Pinpoint the cell where the given text exists, returning its [X, Y] midpoint coordinate. 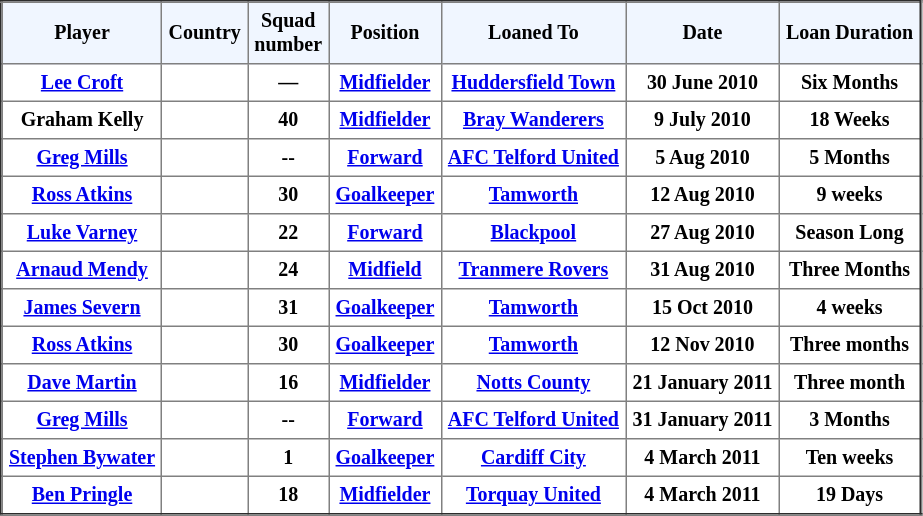
Three month [850, 383]
Ben Pringle [82, 495]
Season Long [850, 233]
Notts County [534, 383]
Midfield [385, 270]
— [288, 83]
12 Nov 2010 [702, 345]
31 [288, 308]
Six Months [850, 83]
5 Months [850, 158]
18 Weeks [850, 120]
24 [288, 270]
Bray Wanderers [534, 120]
Loan Duration [850, 33]
22 [288, 233]
4 weeks [850, 308]
Lee Croft [82, 83]
Torquay United [534, 495]
Squadnumber [288, 33]
9 weeks [850, 195]
19 Days [850, 495]
Huddersfield Town [534, 83]
3 Months [850, 420]
Ten weeks [850, 458]
Arnaud Mendy [82, 270]
15 Oct 2010 [702, 308]
5 Aug 2010 [702, 158]
Blackpool [534, 233]
Country [205, 33]
40 [288, 120]
Three months [850, 345]
James Severn [82, 308]
16 [288, 383]
Position [385, 33]
Dave Martin [82, 383]
Date [702, 33]
Stephen Bywater [82, 458]
Cardiff City [534, 458]
12 Aug 2010 [702, 195]
Player [82, 33]
31 Aug 2010 [702, 270]
31 January 2011 [702, 420]
27 Aug 2010 [702, 233]
9 July 2010 [702, 120]
Graham Kelly [82, 120]
Loaned To [534, 33]
Luke Varney [82, 233]
Tranmere Rovers [534, 270]
18 [288, 495]
30 June 2010 [702, 83]
Three Months [850, 270]
1 [288, 458]
21 January 2011 [702, 383]
